Locate the cell with the specified text and output its (X, Y) center coordinate. 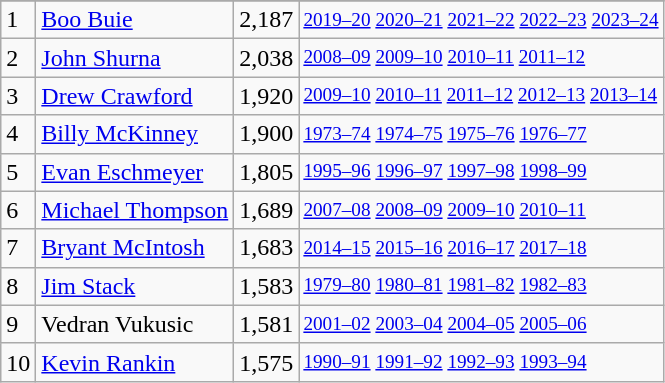
4 (18, 134)
Boo Buie (135, 20)
2001–02 2003–04 2004–05 2005–06 (481, 324)
Kevin Rankin (135, 362)
Jim Stack (135, 286)
10 (18, 362)
2 (18, 58)
1995–96 1996–97 1997–98 1998–99 (481, 172)
1,689 (266, 210)
1,900 (266, 134)
1 (18, 20)
2,038 (266, 58)
Michael Thompson (135, 210)
1,805 (266, 172)
7 (18, 248)
2019–20 2020–21 2021–22 2022–23 2023–24 (481, 20)
2014–15 2015–16 2016–17 2017–18 (481, 248)
2007–08 2008–09 2009–10 2010–11 (481, 210)
9 (18, 324)
Vedran Vukusic (135, 324)
1,920 (266, 96)
2009–10 2010–11 2011–12 2012–13 2013–14 (481, 96)
3 (18, 96)
2008–09 2009–10 2010–11 2011–12 (481, 58)
Billy McKinney (135, 134)
1,583 (266, 286)
1,575 (266, 362)
John Shurna (135, 58)
2,187 (266, 20)
6 (18, 210)
1979–80 1980–81 1981–82 1982–83 (481, 286)
1973–74 1974–75 1975–76 1976–77 (481, 134)
5 (18, 172)
1,683 (266, 248)
1,581 (266, 324)
1990–91 1991–92 1992–93 1993–94 (481, 362)
Drew Crawford (135, 96)
Bryant McIntosh (135, 248)
8 (18, 286)
Evan Eschmeyer (135, 172)
